Return (X, Y) of the center of cell containing provided text 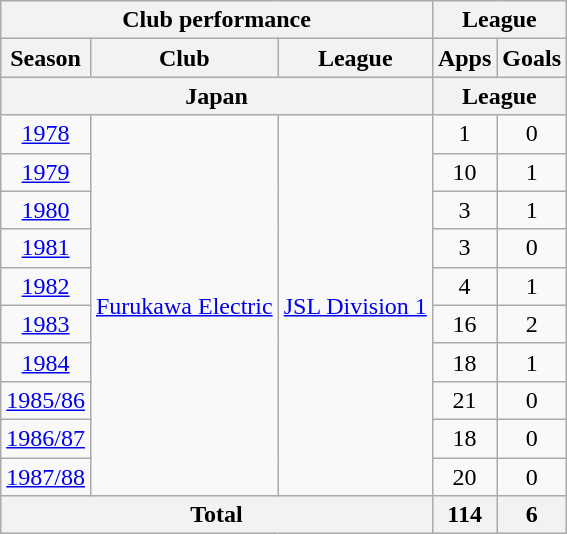
1979 (46, 172)
1982 (46, 286)
Total (217, 515)
Japan (217, 96)
2 (532, 324)
16 (464, 324)
21 (464, 400)
1987/88 (46, 477)
114 (464, 515)
Season (46, 58)
4 (464, 286)
1986/87 (46, 438)
JSL Division 1 (355, 306)
6 (532, 515)
Club performance (217, 20)
1978 (46, 134)
1984 (46, 362)
1981 (46, 248)
1980 (46, 210)
Goals (532, 58)
10 (464, 172)
1983 (46, 324)
Apps (464, 58)
20 (464, 477)
1985/86 (46, 400)
Furukawa Electric (184, 306)
Club (184, 58)
